Capture the cell that displays the provided text and extract its [X, Y] central coordinate. 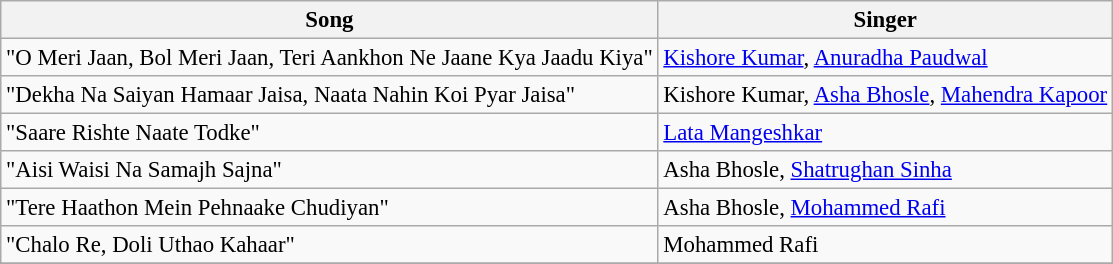
"Dekha Na Saiyan Hamaar Jaisa, Naata Nahin Koi Pyar Jaisa" [330, 95]
Singer [885, 20]
Lata Mangeshkar [885, 133]
"O Meri Jaan, Bol Meri Jaan, Teri Aankhon Ne Jaane Kya Jaadu Kiya" [330, 58]
Asha Bhosle, Mohammed Rafi [885, 208]
"Saare Rishte Naate Todke" [330, 133]
"Tere Haathon Mein Pehnaake Chudiyan" [330, 208]
Kishore Kumar, Anuradha Paudwal [885, 58]
Song [330, 20]
"Chalo Re, Doli Uthao Kahaar" [330, 245]
"Aisi Waisi Na Samajh Sajna" [330, 170]
Asha Bhosle, Shatrughan Sinha [885, 170]
Kishore Kumar, Asha Bhosle, Mahendra Kapoor [885, 95]
Mohammed Rafi [885, 245]
